Find where the given text appears and provide that cell's center as (X, Y) coordinate. 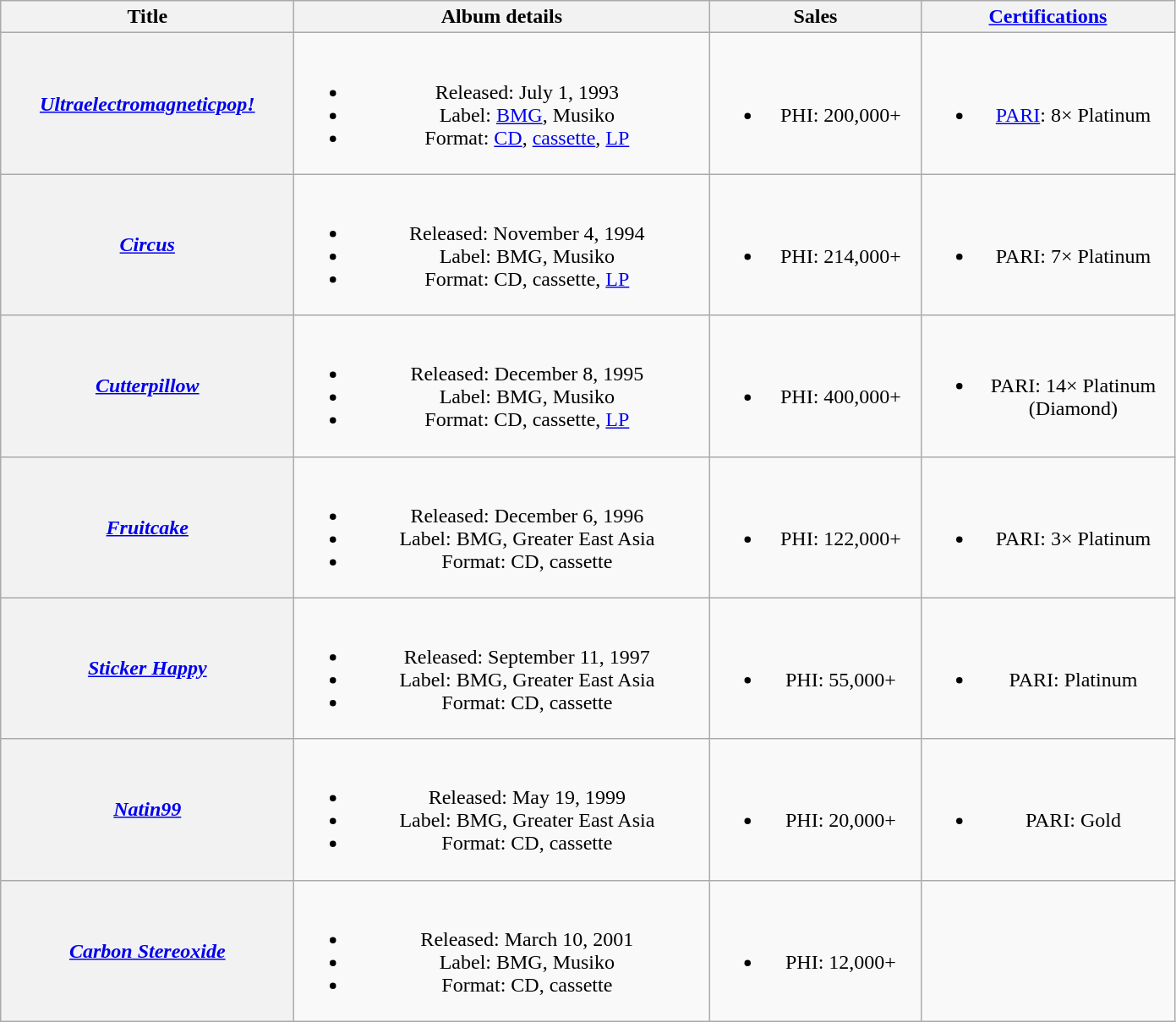
Sales (815, 17)
Circus (147, 245)
PARI: 14× Platinum (Diamond) (1048, 385)
Released: May 19, 1999Label: BMG, Greater East AsiaFormat: CD, cassette (502, 810)
PHI: 12,000+ (815, 950)
PARI: Platinum (1048, 668)
Released: July 1, 1993Label: BMG, MusikoFormat: CD, cassette, LP (502, 103)
Ultraelectromagneticpop! (147, 103)
PHI: 200,000+ (815, 103)
PHI: 214,000+ (815, 245)
PHI: 20,000+ (815, 810)
PARI: 8× Platinum (1048, 103)
PARI: Gold (1048, 810)
Released: December 6, 1996Label: BMG, Greater East AsiaFormat: CD, cassette (502, 527)
PHI: 122,000+ (815, 527)
Fruitcake (147, 527)
Released: December 8, 1995Label: BMG, MusikoFormat: CD, cassette, LP (502, 385)
Title (147, 17)
Released: March 10, 2001Label: BMG, MusikoFormat: CD, cassette (502, 950)
Natin99 (147, 810)
Album details (502, 17)
Certifications (1048, 17)
PARI: 7× Platinum (1048, 245)
Cutterpillow (147, 385)
Carbon Stereoxide (147, 950)
Released: November 4, 1994Label: BMG, MusikoFormat: CD, cassette, LP (502, 245)
PARI: 3× Platinum (1048, 527)
PHI: 55,000+ (815, 668)
PHI: 400,000+ (815, 385)
Released: September 11, 1997Label: BMG, Greater East AsiaFormat: CD, cassette (502, 668)
Sticker Happy (147, 668)
